Scan for the cell matching the given text and deliver its (X, Y) coordinate at center. 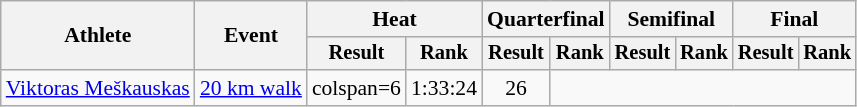
Viktoras Meškauskas (98, 88)
Athlete (98, 36)
Event (251, 36)
20 km walk (251, 88)
Semifinal (672, 19)
Final (794, 19)
colspan=6 (356, 88)
Quarterfinal (546, 19)
1:33:24 (444, 88)
Heat (394, 19)
26 (516, 88)
